Provide the [x, y] coordinate of the cell's center where the given text is located.  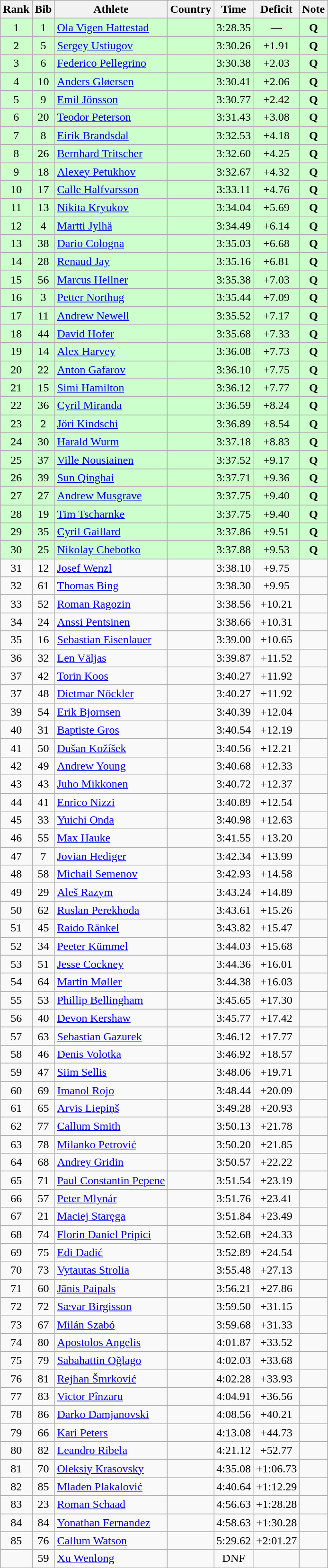
+23.49 [276, 1216]
3:51.54 [234, 1180]
3:45.77 [234, 1018]
3:36.59 [234, 406]
3:36.89 [234, 424]
+17.30 [276, 1000]
5:29.62 [234, 1541]
3:36.08 [234, 352]
+1:06.73 [276, 1469]
38 [44, 244]
Dušan Kožíšek [111, 748]
+23.19 [276, 1180]
Bib [44, 9]
4:40.64 [234, 1487]
+27.13 [276, 1270]
Harald Wurm [111, 442]
3:41.55 [234, 838]
+4.25 [276, 153]
3:38.66 [234, 622]
3:50.20 [234, 1144]
3:43.82 [234, 928]
Josef Wenzl [111, 568]
3:37.88 [234, 550]
+12.54 [276, 802]
3:38.10 [234, 568]
4:08.56 [234, 1415]
Siim Sellis [111, 1072]
+12.37 [276, 784]
Devon Kershaw [111, 1018]
3:48.44 [234, 1090]
Len Väljas [111, 658]
3:39.87 [234, 658]
Emil Jönsson [111, 99]
Michail Semenov [111, 874]
Peter Mlynár [111, 1198]
Rejhan Šmrković [111, 1379]
Jöri Kindschi [111, 424]
Oleksiy Krasovsky [111, 1469]
Kari Peters [111, 1433]
Sævar Birgisson [111, 1306]
3:40.72 [234, 784]
+7.73 [276, 352]
Deficit [276, 9]
3:34.49 [234, 226]
Arvis Liepiņš [111, 1108]
Andrew Musgrave [111, 496]
+9.51 [276, 532]
Tim Tscharnke [111, 514]
Milanko Petrović [111, 1144]
3:30.38 [234, 63]
Victor Pînzaru [111, 1397]
Thomas Bing [111, 586]
3:35.38 [234, 280]
+31.33 [276, 1324]
Federico Pellegrino [111, 63]
3:44.36 [234, 964]
3:48.06 [234, 1072]
Raido Ränkel [111, 928]
Denis Volotka [111, 1054]
Andrew Newell [111, 316]
4:02.03 [234, 1360]
+20.93 [276, 1108]
4:21.12 [234, 1451]
+31.15 [276, 1306]
+17.42 [276, 1018]
Alexey Petukhov [111, 171]
Bernhard Tritscher [111, 153]
+4.18 [276, 135]
3:37.18 [234, 442]
Calle Halfvarsson [111, 189]
+12.63 [276, 820]
+2.03 [276, 63]
3:51.84 [234, 1216]
Renaud Jay [111, 262]
Sergey Ustiugov [111, 45]
3:55.48 [234, 1270]
3:52.68 [234, 1234]
3:44.03 [234, 946]
3:52.89 [234, 1252]
3:32.53 [234, 135]
3:46.12 [234, 1036]
3:30.77 [234, 99]
Nikolay Chebotko [111, 550]
Torin Koos [111, 676]
3:32.67 [234, 171]
+9.75 [276, 568]
Max Hauke [111, 838]
Anton Gafarov [111, 370]
+9.36 [276, 478]
+10.31 [276, 622]
+52.77 [276, 1451]
3:30.41 [234, 81]
Nikita Kryukov [111, 207]
+2.42 [276, 99]
+44.73 [276, 1433]
Sun Qinghai [111, 478]
3:40.54 [234, 730]
4:04.91 [234, 1397]
+40.21 [276, 1415]
+21.85 [276, 1144]
Apostolos Angelis [111, 1342]
Dietmar Nöckler [111, 694]
3:28.35 [234, 27]
3:40.98 [234, 820]
+6.14 [276, 226]
3:35.03 [234, 244]
+15.68 [276, 946]
Jānis Paipals [111, 1288]
Mladen Plakalović [111, 1487]
+18.57 [276, 1054]
Note [313, 9]
+17.77 [276, 1036]
Martti Jylhä [111, 226]
+7.77 [276, 388]
+33.68 [276, 1360]
+10.65 [276, 640]
Anssi Pentsinen [111, 622]
3:38.30 [234, 586]
Ville Nousiainen [111, 460]
3:46.92 [234, 1054]
3:50.57 [234, 1162]
3:43.24 [234, 892]
Callum Watson [111, 1541]
+5.69 [276, 207]
+8.54 [276, 424]
Cyril Gaillard [111, 532]
Martin Møller [111, 982]
Juho Mikkonen [111, 784]
Time [234, 9]
+12.33 [276, 766]
+33.93 [276, 1379]
4:35.08 [234, 1469]
Country [191, 9]
3:43.61 [234, 910]
Aleš Razym [111, 892]
Anders Gløersen [111, 81]
+15.26 [276, 910]
Darko Damjanovski [111, 1415]
Petter Northug [111, 298]
+22.22 [276, 1162]
Alex Harvey [111, 352]
+8.83 [276, 442]
+12.04 [276, 712]
David Hofer [111, 334]
+16.03 [276, 982]
Dario Cologna [111, 244]
Milán Szabó [111, 1324]
+2:01.27 [276, 1541]
Phillip Bellingham [111, 1000]
3:50.13 [234, 1126]
Simi Hamilton [111, 388]
+21.78 [276, 1126]
Edi Dadić [111, 1252]
4:56.63 [234, 1505]
4:02.28 [234, 1379]
Xu Wenlong [111, 1559]
3:45.65 [234, 1000]
+16.01 [276, 964]
+3.08 [276, 117]
Yonathan Fernandez [111, 1523]
3:40.68 [234, 766]
Eirik Brandsdal [111, 135]
+11.52 [276, 658]
+7.17 [276, 316]
3:37.71 [234, 478]
3:33.11 [234, 189]
3:59.50 [234, 1306]
Roman Ragozin [111, 604]
+10.21 [276, 604]
DNF [234, 1559]
+9.17 [276, 460]
+9.53 [276, 550]
Enrico Nizzi [111, 802]
Ruslan Perekhoda [111, 910]
+14.58 [276, 874]
+12.21 [276, 748]
4:13.08 [234, 1433]
Ola Vigen Hattestad [111, 27]
3:35.16 [234, 262]
+2.06 [276, 81]
— [276, 27]
Teodor Peterson [111, 117]
Baptiste Gros [111, 730]
Jesse Cockney [111, 964]
Rank [16, 9]
+6.68 [276, 244]
+12.19 [276, 730]
+24.33 [276, 1234]
+1:28.28 [276, 1505]
+24.54 [276, 1252]
+1:30.28 [276, 1523]
3:59.68 [234, 1324]
Roman Schaad [111, 1505]
3:31.43 [234, 117]
3:51.76 [234, 1198]
+33.52 [276, 1342]
3:34.04 [234, 207]
Jovian Hediger [111, 856]
3:49.28 [234, 1108]
+23.41 [276, 1198]
+13.99 [276, 856]
Sebastian Gazurek [111, 1036]
+7.33 [276, 334]
3:39.00 [234, 640]
Erik Bjornsen [111, 712]
Callum Smith [111, 1126]
+36.56 [276, 1397]
+13.20 [276, 838]
+7.09 [276, 298]
+19.71 [276, 1072]
3:35.68 [234, 334]
3:42.93 [234, 874]
Imanol Rojo [111, 1090]
+9.95 [276, 586]
4:58.63 [234, 1523]
+4.32 [276, 171]
Peeter Kümmel [111, 946]
Yuichi Onda [111, 820]
Florin Daniel Pripici [111, 1234]
Sebastian Eisenlauer [111, 640]
3:37.52 [234, 460]
3:44.38 [234, 982]
+1.91 [276, 45]
3:30.26 [234, 45]
Andrew Young [111, 766]
3:32.60 [234, 153]
+7.03 [276, 280]
3:40.39 [234, 712]
3:38.56 [234, 604]
+8.24 [276, 406]
3:36.10 [234, 370]
+27.86 [276, 1288]
4:01.87 [234, 1342]
3:40.56 [234, 748]
Maciej Staręga [111, 1216]
3:42.34 [234, 856]
Marcus Hellner [111, 280]
Andrey Gridin [111, 1162]
Paul Constantin Pepene [111, 1180]
3:37.86 [234, 532]
+1:12.29 [276, 1487]
Athlete [111, 9]
+15.47 [276, 928]
Cyril Miranda [111, 406]
86 [44, 1415]
+7.75 [276, 370]
3:35.44 [234, 298]
Sabahattin Oğlago [111, 1360]
+14.89 [276, 892]
3:56.21 [234, 1288]
+4.76 [276, 189]
+6.81 [276, 262]
3:35.52 [234, 316]
Vytautas Strolia [111, 1270]
3:36.12 [234, 388]
Leandro Ribela [111, 1451]
3:40.89 [234, 802]
+20.09 [276, 1090]
